Detect which cell encompasses the target text, then output its (X, Y) center coordinate. 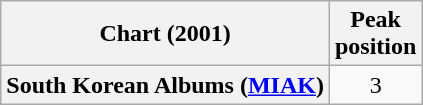
South Korean Albums (MIAK) (166, 85)
3 (375, 85)
Chart (2001) (166, 34)
Peakposition (375, 34)
